Locate the cell with the specified text and output its (x, y) center coordinate. 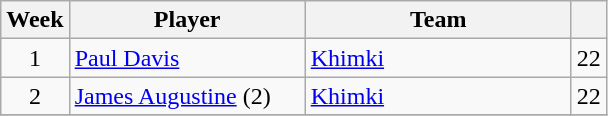
Player (187, 20)
Paul Davis (187, 58)
2 (35, 96)
Week (35, 20)
Team (438, 20)
1 (35, 58)
James Augustine (2) (187, 96)
